Find where the given text appears and provide that cell's center as (x, y) coordinate. 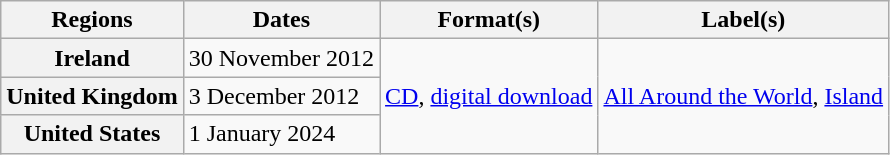
CD, digital download (489, 96)
30 November 2012 (281, 58)
1 January 2024 (281, 134)
Ireland (92, 58)
Regions (92, 20)
Dates (281, 20)
All Around the World, Island (744, 96)
3 December 2012 (281, 96)
United Kingdom (92, 96)
Format(s) (489, 20)
Label(s) (744, 20)
United States (92, 134)
